Provide the (X, Y) coordinate of the cell's center where the given text is located.  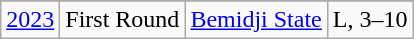
Bemidji State (256, 20)
First Round (122, 20)
L, 3–10 (370, 20)
2023 (30, 20)
